Return the [X, Y] coordinate for the center point of the cell that contains the specified text.  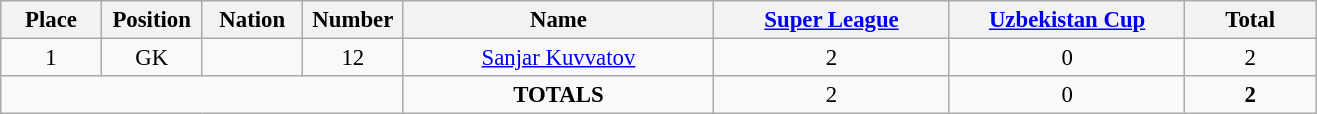
Position [152, 20]
12 [354, 58]
Total [1250, 20]
Place [52, 20]
Nation [252, 20]
Name [558, 20]
GK [152, 58]
Number [354, 20]
Super League [832, 20]
Uzbekistan Cup [1067, 20]
1 [52, 58]
TOTALS [558, 95]
Sanjar Kuvvatov [558, 58]
